Identify which cell holds the provided text, then report its (X, Y) central coordinate. 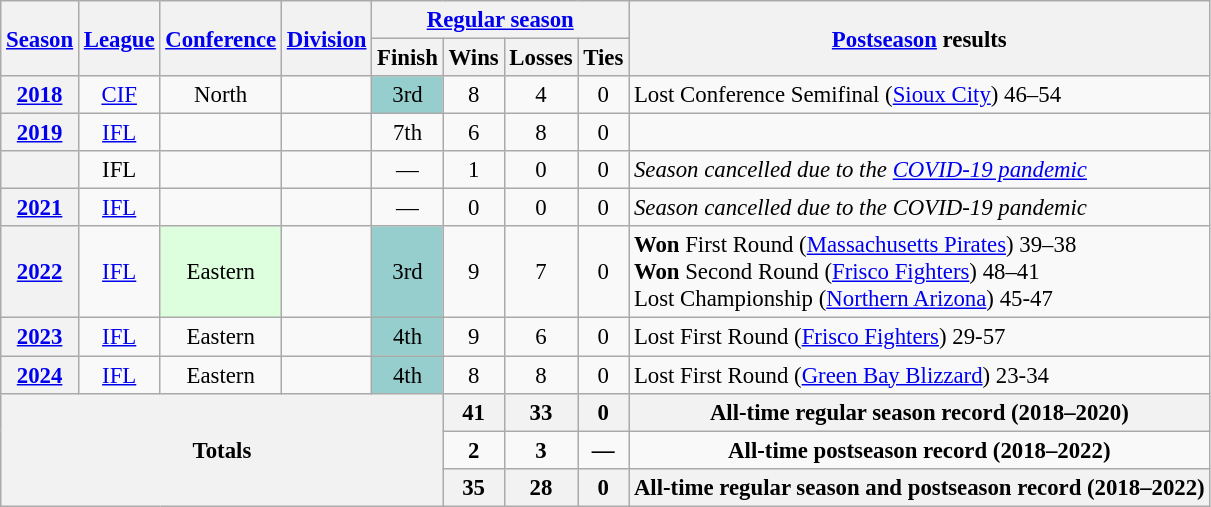
28 (541, 487)
Regular season (500, 20)
Conference (221, 38)
North (221, 95)
Ties (604, 58)
Totals (222, 450)
League (118, 38)
2023 (40, 337)
7 (541, 272)
All-time postseason record (2018–2022) (920, 450)
2021 (40, 208)
Lost First Round (Frisco Fighters) 29-57 (920, 337)
3 (541, 450)
Wins (474, 58)
All-time regular season and postseason record (2018–2022) (920, 487)
1 (474, 170)
Postseason results (920, 38)
Finish (408, 58)
2 (474, 450)
CIF (118, 95)
All-time regular season record (2018–2020) (920, 412)
41 (474, 412)
Season (40, 38)
2019 (40, 133)
Lost First Round (Green Bay Blizzard) 23-34 (920, 375)
Losses (541, 58)
33 (541, 412)
2018 (40, 95)
35 (474, 487)
2024 (40, 375)
2022 (40, 272)
Division (326, 38)
4 (541, 95)
Lost Conference Semifinal (Sioux City) 46–54 (920, 95)
7th (408, 133)
Won First Round (Massachusetts Pirates) 39–38Won Second Round (Frisco Fighters) 48–41Lost Championship (Northern Arizona) 45-47 (920, 272)
